For the text-containing cell, return its midpoint in [X, Y] coordinate format. 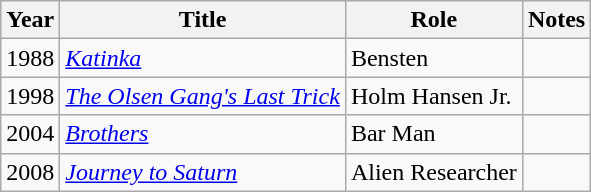
Katinka [203, 58]
2008 [30, 172]
Brothers [203, 134]
Bar Man [434, 134]
Role [434, 20]
Journey to Saturn [203, 172]
1998 [30, 96]
1988 [30, 58]
The Olsen Gang's Last Trick [203, 96]
Title [203, 20]
Holm Hansen Jr. [434, 96]
Alien Researcher [434, 172]
Year [30, 20]
Bensten [434, 58]
2004 [30, 134]
Notes [556, 20]
